Search for the cell housing the specified text and yield its [X, Y] center coordinate. 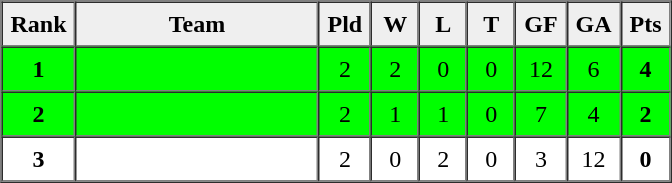
7 [540, 114]
Pld [346, 24]
T [491, 24]
GA [594, 24]
6 [594, 68]
Pts [646, 24]
L [443, 24]
Rank [39, 24]
Team [198, 24]
GF [540, 24]
W [395, 24]
